For the text-containing cell, return its midpoint in (X, Y) coordinate format. 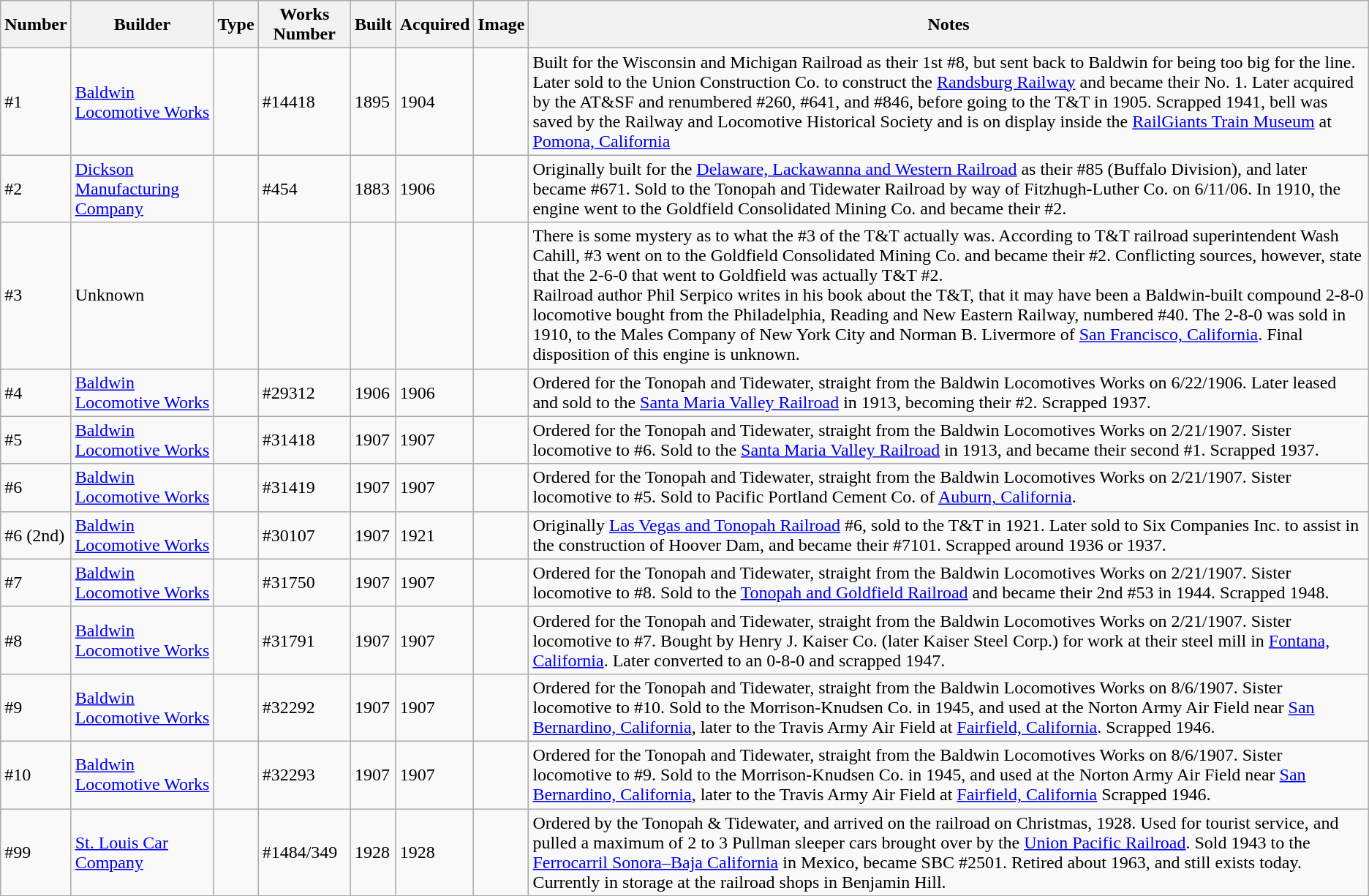
Dickson Manufacturing Company (142, 189)
Number (36, 25)
#7 (36, 582)
#1 (36, 102)
#32293 (304, 775)
#2 (36, 189)
Builder (142, 25)
Acquired (434, 25)
Built (373, 25)
#454 (304, 189)
#9 (36, 707)
1895 (373, 102)
1921 (434, 535)
#8 (36, 640)
1904 (434, 102)
#31750 (304, 582)
#5 (36, 440)
Type (235, 25)
Works Number (304, 25)
#31419 (304, 487)
#3 (36, 295)
1883 (373, 189)
Image (502, 25)
#30107 (304, 535)
#99 (36, 853)
#32292 (304, 707)
#6 (36, 487)
St. Louis Car Company (142, 853)
#14418 (304, 102)
Notes (949, 25)
Unknown (142, 295)
#29312 (304, 392)
#31791 (304, 640)
#4 (36, 392)
#10 (36, 775)
#6 (2nd) (36, 535)
#1484/349 (304, 853)
#31418 (304, 440)
